Output the (X, Y) coordinate of the center of the cell containing the given text.  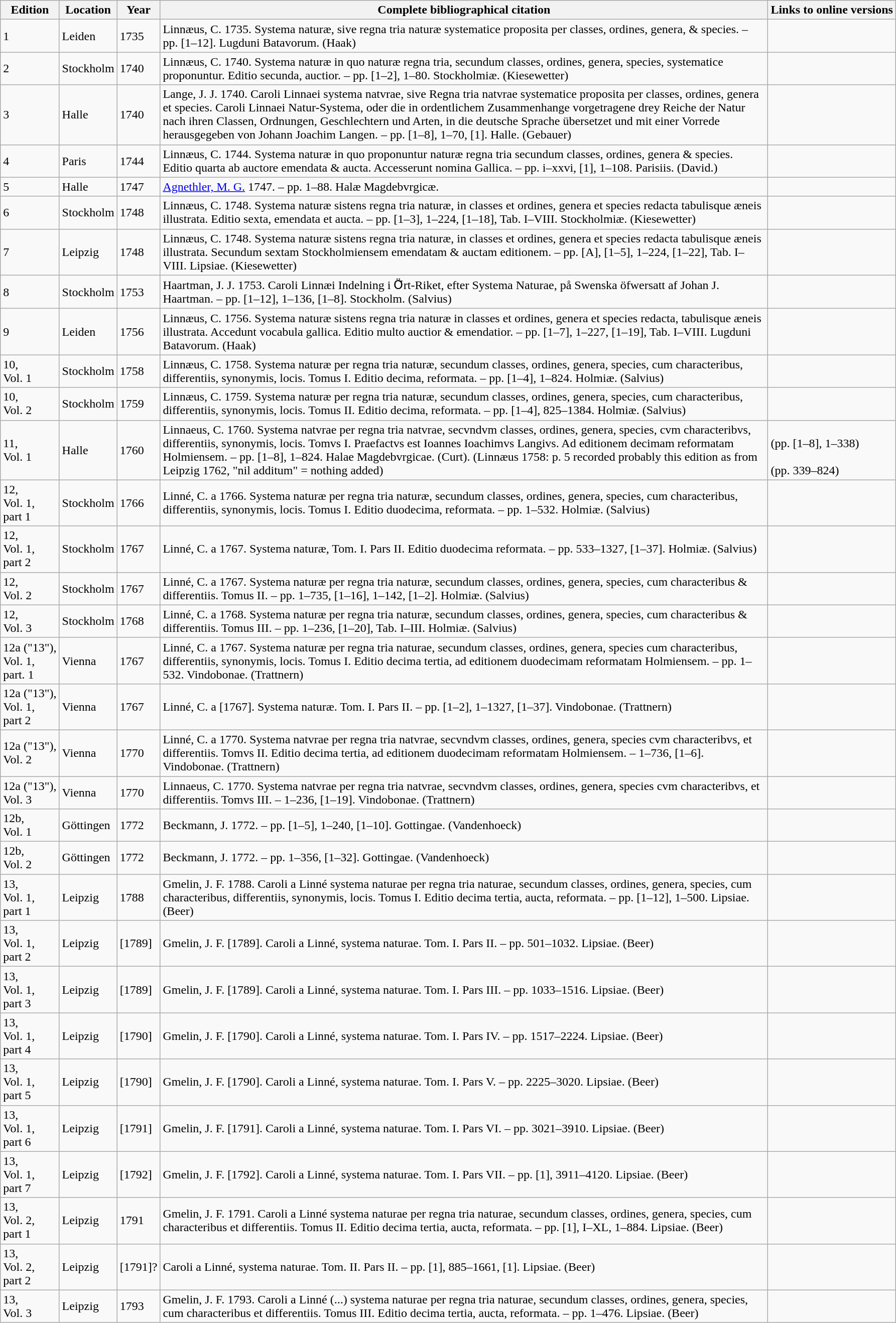
Beckmann, J. 1772. – pp. 1–356, [1–32]. Gottingae. (Vandenhoeck) (464, 858)
12,Vol. 3 (30, 621)
Complete bibliographical citation (464, 10)
Links to online versions (832, 10)
1735 (139, 36)
1791 (139, 1221)
13,Vol. 1,part 7 (30, 1174)
2 (30, 68)
13,Vol. 2,part 1 (30, 1221)
10,Vol. 2 (30, 404)
Edition (30, 10)
1766 (139, 503)
Year (139, 10)
1758 (139, 371)
Gmelin, J. F. [1789]. Caroli a Linné, systema naturae. Tom. I. Pars II. – pp. 501–1032. Lipsiae. (Beer) (464, 944)
1747 (139, 187)
Gmelin, J. F. [1790]. Caroli a Linné, systema naturae. Tom. I. Pars V. – pp. 2225–3020. Lipsiae. (Beer) (464, 1082)
12,Vol. 2 (30, 588)
3 (30, 114)
12a ("13"),Vol. 1,part 2 (30, 707)
(pp. [1–8], 1–338)(pp. 339–824) (832, 450)
[1791]? (139, 1267)
13,Vol. 1,part 2 (30, 944)
1756 (139, 332)
12a ("13"),Vol. 1,part. 1 (30, 660)
12a ("13"),Vol. 2 (30, 753)
7 (30, 252)
12b,Vol. 1 (30, 825)
Agnethler, M. G. 1747. – pp. 1–88. Halæ Magdebvrgicæ. (464, 187)
12a ("13"),Vol. 3 (30, 792)
8 (30, 292)
[1792] (139, 1174)
13,Vol. 1,part 1 (30, 897)
12,Vol. 1,part 1 (30, 503)
Location (88, 10)
6 (30, 213)
13,Vol. 3 (30, 1306)
Gmelin, J. F. [1792]. Caroli a Linné, systema naturae. Tom. I. Pars VII. – pp. [1], 3911–4120. Lipsiae. (Beer) (464, 1174)
11,Vol. 1 (30, 450)
[1791] (139, 1128)
13,Vol. 2,part 2 (30, 1267)
13,Vol. 1,part 5 (30, 1082)
10,Vol. 1 (30, 371)
13,Vol. 1,part 4 (30, 1036)
1 (30, 36)
12b,Vol. 2 (30, 858)
Caroli a Linné, systema naturae. Tom. II. Pars II. – pp. [1], 885–1661, [1]. Lipsiae. (Beer) (464, 1267)
1760 (139, 450)
13,Vol. 1,part 3 (30, 990)
Paris (88, 161)
1768 (139, 621)
Linné, C. a [1767]. Systema naturæ. Tom. I. Pars II. – pp. [1–2], 1–1327, [1–37]. Vindobonae. (Trattnern) (464, 707)
1759 (139, 404)
Beckmann, J. 1772. – pp. [1–5], 1–240, [1–10]. Gottingae. (Vandenhoeck) (464, 825)
4 (30, 161)
5 (30, 187)
1788 (139, 897)
12,Vol. 1,part 2 (30, 549)
1744 (139, 161)
1753 (139, 292)
Gmelin, J. F. [1789]. Caroli a Linné, systema naturae. Tom. I. Pars III. – pp. 1033–1516. Lipsiae. (Beer) (464, 990)
Gmelin, J. F. [1790]. Caroli a Linné, systema naturae. Tom. I. Pars IV. – pp. 1517–2224. Lipsiae. (Beer) (464, 1036)
Linné, C. a 1767. Systema naturæ, Tom. I. Pars II. Editio duodecima reformata. – pp. 533–1327, [1–37]. Holmiæ. (Salvius) (464, 549)
13,Vol. 1,part 6 (30, 1128)
9 (30, 332)
Gmelin, J. F. [1791]. Caroli a Linné, systema naturae. Tom. I. Pars VI. – pp. 3021–3910. Lipsiae. (Beer) (464, 1128)
1793 (139, 1306)
